Search for the cell housing the specified text and yield its [X, Y] center coordinate. 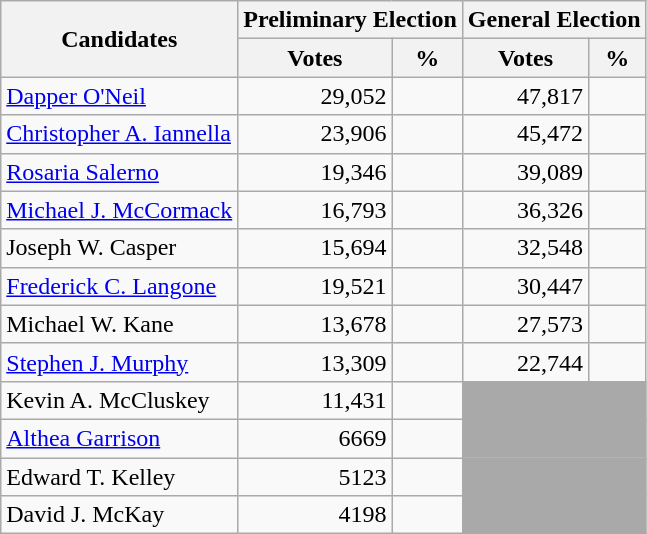
Michael J. McCormack [120, 210]
29,052 [315, 96]
22,744 [525, 362]
Candidates [120, 39]
19,521 [315, 286]
32,548 [525, 248]
19,346 [315, 172]
4198 [315, 515]
General Election [554, 20]
30,447 [525, 286]
Edward T. Kelley [120, 477]
Frederick C. Langone [120, 286]
39,089 [525, 172]
23,906 [315, 134]
5123 [315, 477]
15,694 [315, 248]
13,309 [315, 362]
Christopher A. Iannella [120, 134]
47,817 [525, 96]
11,431 [315, 400]
Althea Garrison [120, 438]
16,793 [315, 210]
27,573 [525, 324]
Dapper O'Neil [120, 96]
David J. McKay [120, 515]
Stephen J. Murphy [120, 362]
Kevin A. McCluskey [120, 400]
6669 [315, 438]
36,326 [525, 210]
13,678 [315, 324]
Michael W. Kane [120, 324]
Joseph W. Casper [120, 248]
Rosaria Salerno [120, 172]
Preliminary Election [350, 20]
45,472 [525, 134]
